Detect which cell encompasses the target text, then output its [x, y] center coordinate. 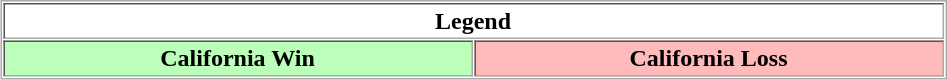
California Win [238, 58]
Legend [473, 21]
California Loss [709, 58]
